Return the (X, Y) coordinate for the center point of the cell that contains the specified text.  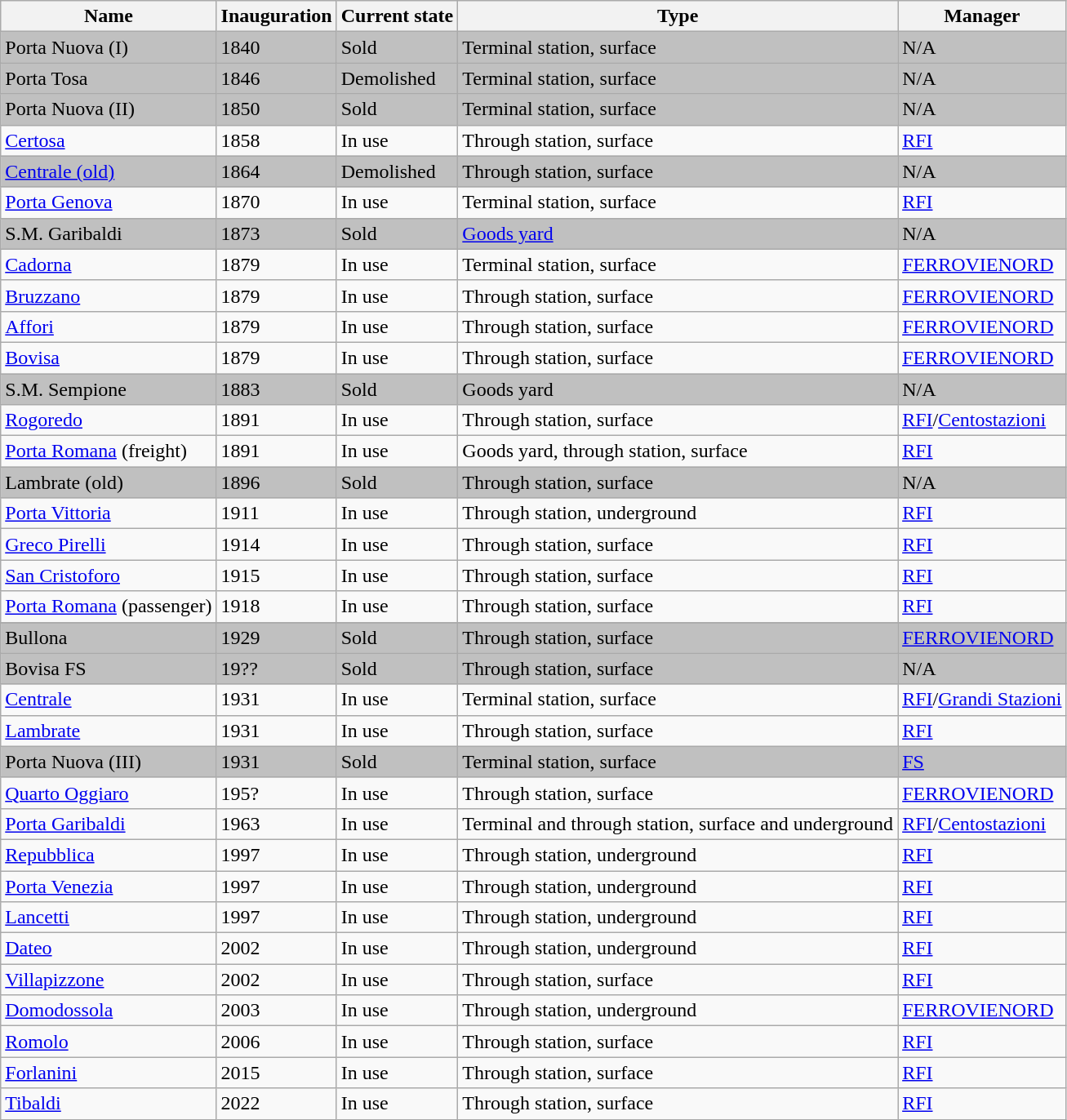
Lambrate (old) (109, 482)
Porta Venezia (109, 886)
Repubblica (109, 855)
Porta Romana (freight) (109, 451)
Lambrate (109, 731)
Goods yard, through station, surface (678, 451)
Porta Nuova (II) (109, 109)
Affori (109, 327)
1911 (276, 513)
San Cristoforo (109, 576)
2022 (276, 1104)
1870 (276, 202)
Bullona (109, 638)
Porta Garibaldi (109, 824)
Porta Nuova (I) (109, 47)
2006 (276, 1042)
Centrale (old) (109, 171)
19?? (276, 669)
Bovisa (109, 358)
1963 (276, 824)
2003 (276, 1011)
1914 (276, 544)
2015 (276, 1073)
Porta Romana (passenger) (109, 607)
Lancetti (109, 918)
Dateo (109, 949)
Porta Vittoria (109, 513)
Porta Tosa (109, 78)
1873 (276, 233)
S.M. Garibaldi (109, 233)
S.M. Sempione (109, 389)
1896 (276, 482)
1864 (276, 171)
1929 (276, 638)
195? (276, 793)
Domodossola (109, 1011)
1918 (276, 607)
Type (678, 16)
Villapizzone (109, 980)
Bruzzano (109, 296)
Greco Pirelli (109, 544)
FS (982, 762)
Bovisa FS (109, 669)
Manager (982, 16)
Current state (397, 16)
Porta Genova (109, 202)
Tibaldi (109, 1104)
Certosa (109, 140)
Centrale (109, 700)
Quarto Oggiaro (109, 793)
1840 (276, 47)
1883 (276, 389)
Romolo (109, 1042)
1858 (276, 140)
Inauguration (276, 16)
RFI/Grandi Stazioni (982, 700)
Cadorna (109, 264)
Rogoredo (109, 420)
Name (109, 16)
Terminal and through station, surface and underground (678, 824)
1846 (276, 78)
1915 (276, 576)
Forlanini (109, 1073)
Porta Nuova (III) (109, 762)
1850 (276, 109)
